Determine the (X, Y) coordinate at the center of the cell enclosing the given text.  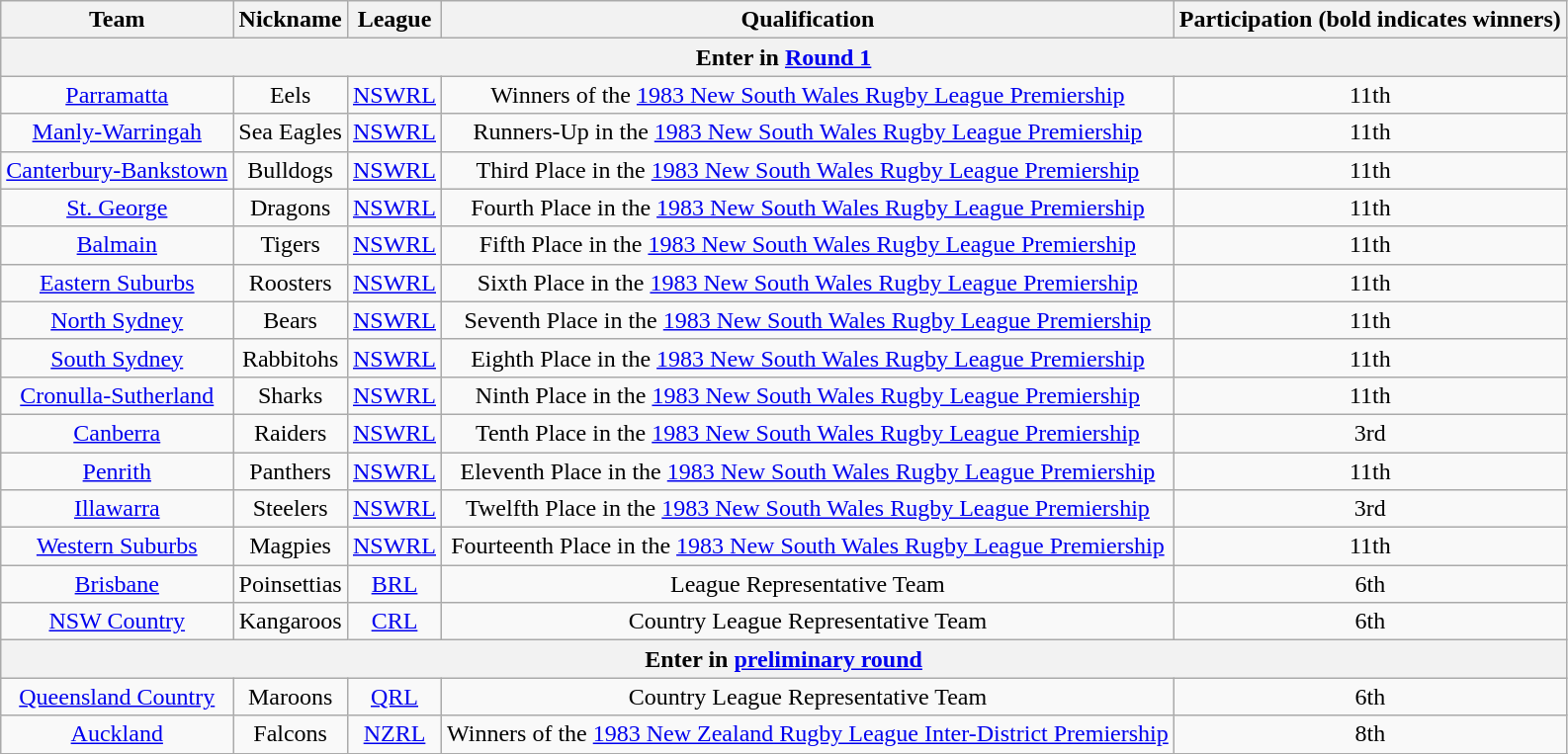
CRL (393, 622)
Team (117, 20)
Penrith (117, 471)
Sharks (291, 395)
Bulldogs (291, 170)
Illawarra (117, 509)
Tigers (291, 245)
Eastern Suburbs (117, 283)
Balmain (117, 245)
League Representative Team (809, 584)
Manly-Warringah (117, 132)
League (393, 20)
Fourteenth Place in the 1983 New South Wales Rugby League Premiership (809, 546)
Canberra (117, 433)
BRL (393, 584)
Cronulla-Sutherland (117, 395)
Enter in Round 1 (784, 57)
Queensland Country (117, 697)
Runners-Up in the 1983 New South Wales Rugby League Premiership (809, 132)
North Sydney (117, 320)
Nickname (291, 20)
Eels (291, 95)
NSW Country (117, 622)
Twelfth Place in the 1983 New South Wales Rugby League Premiership (809, 509)
Auckland (117, 734)
Steelers (291, 509)
Rabbitohs (291, 358)
Winners of the 1983 New South Wales Rugby League Premiership (809, 95)
8th (1370, 734)
Seventh Place in the 1983 New South Wales Rugby League Premiership (809, 320)
Panthers (291, 471)
Dragons (291, 208)
Third Place in the 1983 New South Wales Rugby League Premiership (809, 170)
Ninth Place in the 1983 New South Wales Rugby League Premiership (809, 395)
Brisbane (117, 584)
Parramatta (117, 95)
NZRL (393, 734)
Sea Eagles (291, 132)
Falcons (291, 734)
Sixth Place in the 1983 New South Wales Rugby League Premiership (809, 283)
Western Suburbs (117, 546)
Raiders (291, 433)
Bears (291, 320)
Magpies (291, 546)
South Sydney (117, 358)
Fifth Place in the 1983 New South Wales Rugby League Premiership (809, 245)
Eleventh Place in the 1983 New South Wales Rugby League Premiership (809, 471)
Tenth Place in the 1983 New South Wales Rugby League Premiership (809, 433)
Maroons (291, 697)
Roosters (291, 283)
Kangaroos (291, 622)
Qualification (809, 20)
Enter in preliminary round (784, 659)
Winners of the 1983 New Zealand Rugby League Inter-District Premiership (809, 734)
Poinsettias (291, 584)
Participation (bold indicates winners) (1370, 20)
Fourth Place in the 1983 New South Wales Rugby League Premiership (809, 208)
Eighth Place in the 1983 New South Wales Rugby League Premiership (809, 358)
Canterbury-Bankstown (117, 170)
QRL (393, 697)
St. George (117, 208)
